Return the (X, Y) coordinate for the center point of the cell that contains the specified text.  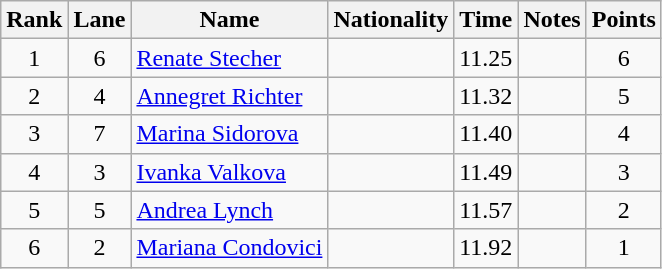
11.40 (486, 134)
11.92 (486, 248)
Time (486, 20)
Renate Stecher (230, 58)
Andrea Lynch (230, 210)
11.25 (486, 58)
Lane (100, 20)
Ivanka Valkova (230, 172)
11.57 (486, 210)
Rank (34, 20)
Nationality (391, 20)
7 (100, 134)
11.49 (486, 172)
Mariana Condovici (230, 248)
Marina Sidorova (230, 134)
Annegret Richter (230, 96)
11.32 (486, 96)
Name (230, 20)
Notes (552, 20)
Points (624, 20)
